Output the [X, Y] coordinate of the center of the cell containing the given text.  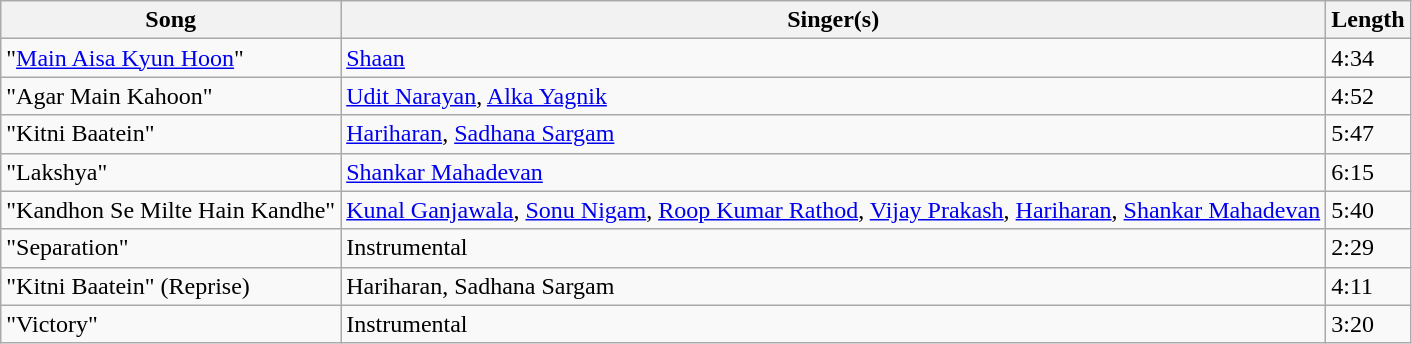
5:47 [1368, 134]
4:11 [1368, 286]
"Agar Main Kahoon" [171, 96]
4:34 [1368, 58]
2:29 [1368, 248]
"Lakshya" [171, 172]
Singer(s) [834, 20]
Shankar Mahadevan [834, 172]
Song [171, 20]
4:52 [1368, 96]
"Kitni Baatein" [171, 134]
Shaan [834, 58]
"Kitni Baatein" (Reprise) [171, 286]
Udit Narayan, Alka Yagnik [834, 96]
6:15 [1368, 172]
Length [1368, 20]
"Main Aisa Kyun Hoon" [171, 58]
"Separation" [171, 248]
"Victory" [171, 324]
5:40 [1368, 210]
"Kandhon Se Milte Hain Kandhe" [171, 210]
3:20 [1368, 324]
Kunal Ganjawala, Sonu Nigam, Roop Kumar Rathod, Vijay Prakash, Hariharan, Shankar Mahadevan [834, 210]
